Return [X, Y] of the center of cell containing provided text 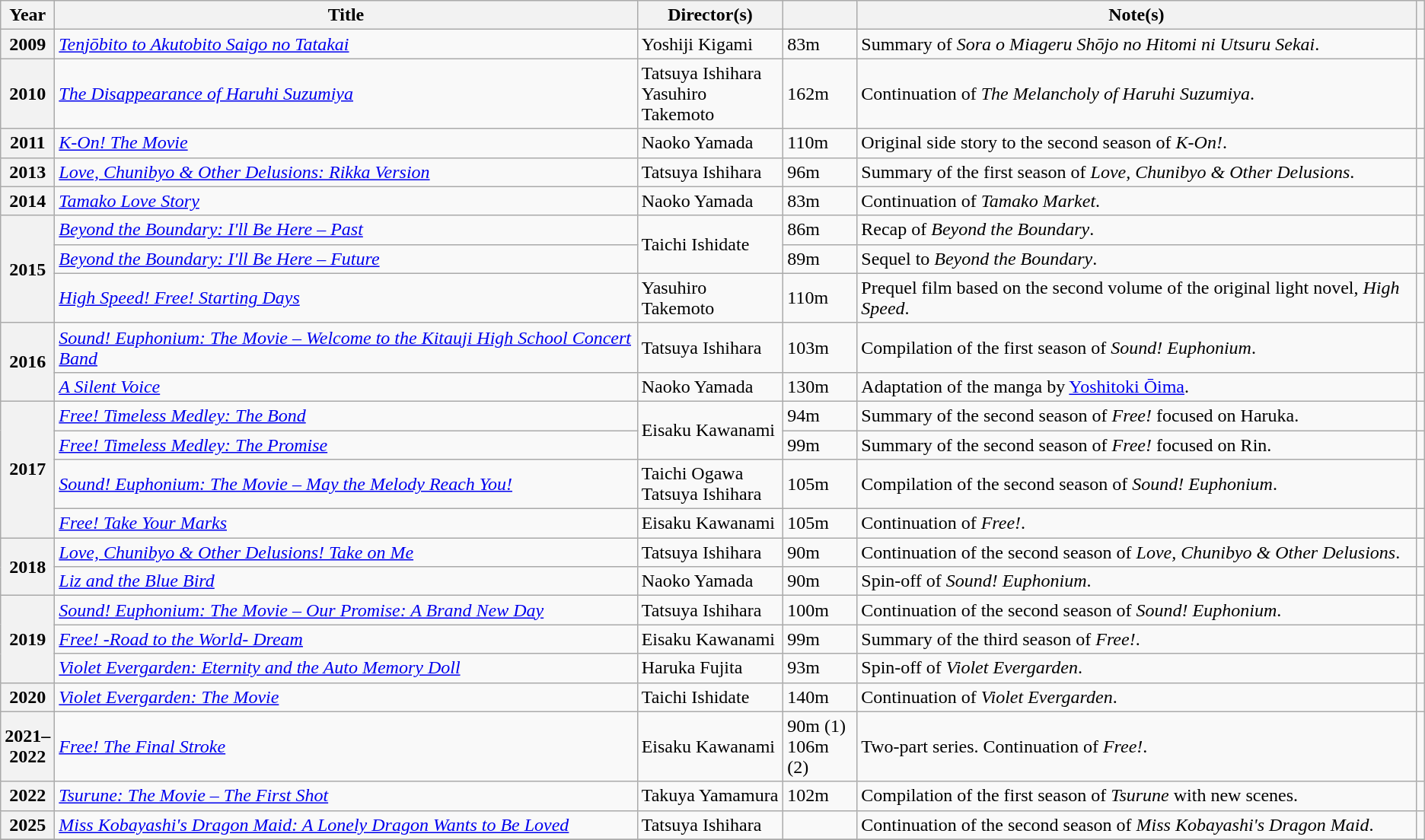
Spin-off of Sound! Euphonium. [1136, 581]
Prequel film based on the second volume of the original light novel, High Speed. [1136, 298]
2014 [27, 201]
2017 [27, 469]
Continuation of Free!. [1136, 523]
A Silent Voice [346, 387]
Yasuhiro Takemoto [710, 298]
Tenjōbito to Akutobito Saigo no Tatakai [346, 44]
Summary of the third season of Free!. [1136, 639]
90m (1)106m (2) [821, 746]
Sound! Euphonium: The Movie – May the Melody Reach You! [346, 484]
Summary of the second season of Free! focused on Rin. [1136, 445]
Tamako Love Story [346, 201]
93m [821, 668]
Two-part series. Continuation of Free!. [1136, 746]
89m [821, 259]
The Disappearance of Haruhi Suzumiya [346, 94]
Beyond the Boundary: I'll Be Here – Future [346, 259]
Director(s) [710, 15]
103m [821, 347]
K-On! The Movie [346, 143]
Taichi OgawaTatsuya Ishihara [710, 484]
Tsurune: The Movie – The First Shot [346, 796]
2011 [27, 143]
Spin-off of Violet Evergarden. [1136, 668]
2010 [27, 94]
Sound! Euphonium: The Movie – Our Promise: A Brand New Day [346, 610]
Love, Chunibyo & Other Delusions: Rikka Version [346, 172]
94m [821, 415]
High Speed! Free! Starting Days [346, 298]
Compilation of the first season of Sound! Euphonium. [1136, 347]
130m [821, 387]
Free! Timeless Medley: The Promise [346, 445]
Continuation of Violet Evergarden. [1136, 697]
Beyond the Boundary: I'll Be Here – Past [346, 230]
100m [821, 610]
Compilation of the second season of Sound! Euphonium. [1136, 484]
2018 [27, 567]
Summary of the second season of Free! focused on Haruka. [1136, 415]
Miss Kobayashi's Dragon Maid: A Lonely Dragon Wants to Be Loved [346, 825]
2021–2022 [27, 746]
Recap of Beyond the Boundary. [1136, 230]
2020 [27, 697]
Yoshiji Kigami [710, 44]
Haruka Fujita [710, 668]
Free! Timeless Medley: The Bond [346, 415]
Summary of Sora o Miageru Shōjo no Hitomi ni Utsuru Sekai. [1136, 44]
Adaptation of the manga by Yoshitoki Ōima. [1136, 387]
Liz and the Blue Bird [346, 581]
Violet Evergarden: The Movie [346, 697]
86m [821, 230]
2013 [27, 172]
Free! -Road to the World- Dream [346, 639]
Sequel to Beyond the Boundary. [1136, 259]
Sound! Euphonium: The Movie – Welcome to the Kitauji High School Concert Band [346, 347]
Free! Take Your Marks [346, 523]
Continuation of Tamako Market. [1136, 201]
Continuation of the second season of Love, Chunibyo & Other Delusions. [1136, 552]
Free! The Final Stroke [346, 746]
Note(s) [1136, 15]
2019 [27, 639]
96m [821, 172]
2009 [27, 44]
Continuation of The Melancholy of Haruhi Suzumiya. [1136, 94]
140m [821, 697]
Tatsuya IshiharaYasuhiro Takemoto [710, 94]
162m [821, 94]
Continuation of the second season of Miss Kobayashi's Dragon Maid. [1136, 825]
Year [27, 15]
Takuya Yamamura [710, 796]
Title [346, 15]
Continuation of the second season of Sound! Euphonium. [1136, 610]
2025 [27, 825]
Violet Evergarden: Eternity and the Auto Memory Doll [346, 668]
Compilation of the first season of Tsurune with new scenes. [1136, 796]
Love, Chunibyo & Other Delusions! Take on Me [346, 552]
Summary of the first season of Love, Chunibyo & Other Delusions. [1136, 172]
Original side story to the second season of K-On!. [1136, 143]
102m [821, 796]
2022 [27, 796]
2016 [27, 362]
2015 [27, 269]
